Detect which cell encompasses the target text, then output its (x, y) center coordinate. 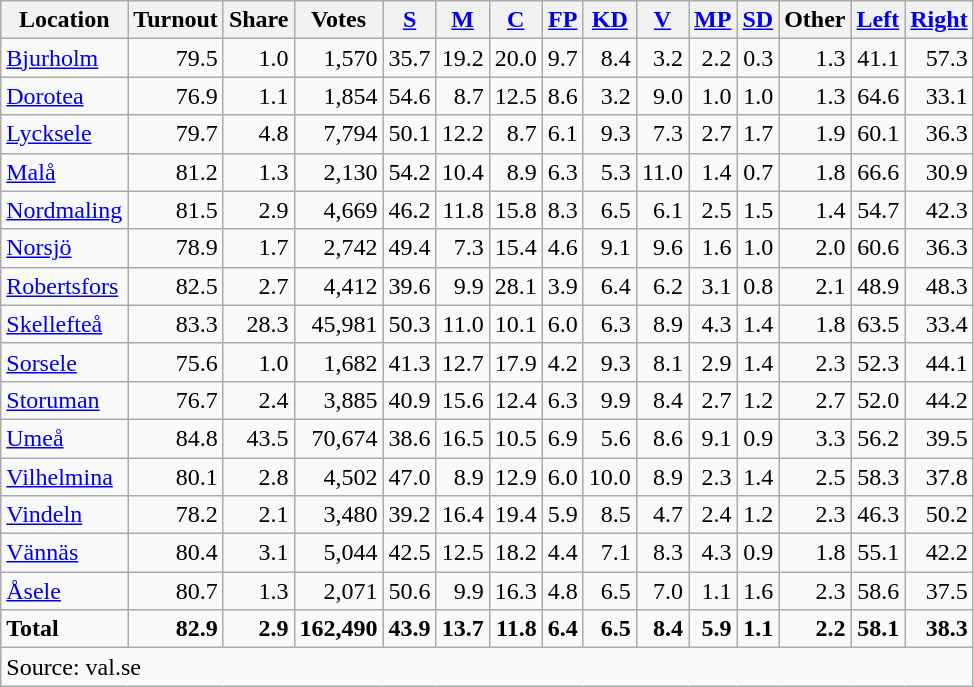
54.6 (410, 96)
52.0 (878, 400)
38.3 (939, 629)
Skellefteå (64, 324)
81.5 (176, 210)
48.3 (939, 286)
V (662, 20)
Nordmaling (64, 210)
47.0 (410, 477)
80.1 (176, 477)
Other (815, 20)
2.8 (258, 477)
75.6 (176, 362)
KD (610, 20)
Location (64, 20)
3,885 (338, 400)
40.9 (410, 400)
76.7 (176, 400)
81.2 (176, 172)
Total (64, 629)
28.3 (258, 324)
9.6 (662, 248)
SD (758, 20)
8.5 (610, 515)
38.6 (410, 438)
43.5 (258, 438)
78.2 (176, 515)
60.6 (878, 248)
13.7 (462, 629)
1,854 (338, 96)
Vilhelmina (64, 477)
58.6 (878, 591)
9.0 (662, 96)
1.9 (815, 134)
16.5 (462, 438)
Votes (338, 20)
46.3 (878, 515)
4.7 (662, 515)
4,412 (338, 286)
16.4 (462, 515)
4,669 (338, 210)
49.4 (410, 248)
C (516, 20)
7.0 (662, 591)
Norsjö (64, 248)
162,490 (338, 629)
5,044 (338, 553)
Vännäs (64, 553)
39.5 (939, 438)
Source: val.se (487, 667)
0.3 (758, 58)
44.1 (939, 362)
42.5 (410, 553)
Åsele (64, 591)
7.1 (610, 553)
19.2 (462, 58)
Share (258, 20)
50.6 (410, 591)
83.3 (176, 324)
43.9 (410, 629)
Dorotea (64, 96)
M (462, 20)
Sorsele (64, 362)
1.5 (758, 210)
58.3 (878, 477)
37.8 (939, 477)
50.2 (939, 515)
3.9 (562, 286)
0.8 (758, 286)
5.3 (610, 172)
50.3 (410, 324)
37.5 (939, 591)
57.3 (939, 58)
30.9 (939, 172)
Robertsfors (64, 286)
15.4 (516, 248)
6.9 (562, 438)
Storuman (64, 400)
MP (713, 20)
8.1 (662, 362)
9.7 (562, 58)
Bjurholm (64, 58)
54.2 (410, 172)
1,682 (338, 362)
3.3 (815, 438)
19.4 (516, 515)
2,130 (338, 172)
33.4 (939, 324)
1,570 (338, 58)
7,794 (338, 134)
4.4 (562, 553)
39.6 (410, 286)
79.7 (176, 134)
58.1 (878, 629)
82.9 (176, 629)
Right (939, 20)
42.2 (939, 553)
6.2 (662, 286)
63.5 (878, 324)
5.6 (610, 438)
12.9 (516, 477)
18.2 (516, 553)
79.5 (176, 58)
41.1 (878, 58)
0.7 (758, 172)
55.1 (878, 553)
4,502 (338, 477)
10.1 (516, 324)
52.3 (878, 362)
66.6 (878, 172)
54.7 (878, 210)
2.0 (815, 248)
S (410, 20)
12.4 (516, 400)
10.4 (462, 172)
3,480 (338, 515)
4.6 (562, 248)
FP (562, 20)
12.7 (462, 362)
80.4 (176, 553)
42.3 (939, 210)
4.2 (562, 362)
Left (878, 20)
80.7 (176, 591)
56.2 (878, 438)
39.2 (410, 515)
10.5 (516, 438)
45,981 (338, 324)
35.7 (410, 58)
78.9 (176, 248)
16.3 (516, 591)
41.3 (410, 362)
46.2 (410, 210)
20.0 (516, 58)
70,674 (338, 438)
Vindeln (64, 515)
76.9 (176, 96)
64.6 (878, 96)
12.2 (462, 134)
Turnout (176, 20)
50.1 (410, 134)
Lycksele (64, 134)
28.1 (516, 286)
33.1 (939, 96)
44.2 (939, 400)
17.9 (516, 362)
10.0 (610, 477)
Umeå (64, 438)
2,742 (338, 248)
84.8 (176, 438)
2,071 (338, 591)
15.8 (516, 210)
82.5 (176, 286)
Malå (64, 172)
60.1 (878, 134)
48.9 (878, 286)
15.6 (462, 400)
